Detect which cell encompasses the target text, then output its [X, Y] center coordinate. 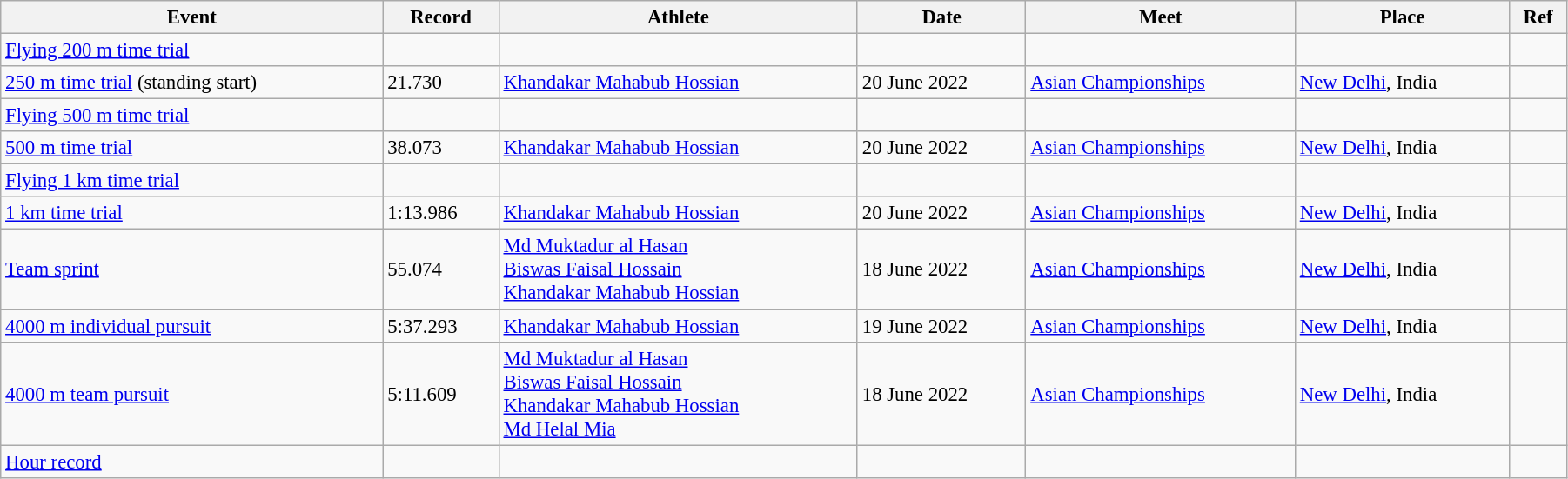
1 km time trial [191, 213]
4000 m individual pursuit [191, 326]
Date [941, 17]
Team sprint [191, 269]
Athlete [678, 17]
250 m time trial (standing start) [191, 83]
21.730 [440, 83]
5:11.609 [440, 393]
4000 m team pursuit [191, 393]
Md Muktadur al HasanBiswas Faisal HossainKhandakar Mahabub HossianMd Helal Mia [678, 393]
500 m time trial [191, 148]
Ref [1538, 17]
Record [440, 17]
38.073 [440, 148]
5:37.293 [440, 326]
Md Muktadur al HasanBiswas Faisal HossainKhandakar Mahabub Hossian [678, 269]
Event [191, 17]
55.074 [440, 269]
Flying 200 m time trial [191, 50]
Place [1402, 17]
Meet [1161, 17]
19 June 2022 [941, 326]
Hour record [191, 462]
Flying 1 km time trial [191, 181]
Flying 500 m time trial [191, 116]
1:13.986 [440, 213]
